Capture the cell that displays the provided text and extract its (X, Y) central coordinate. 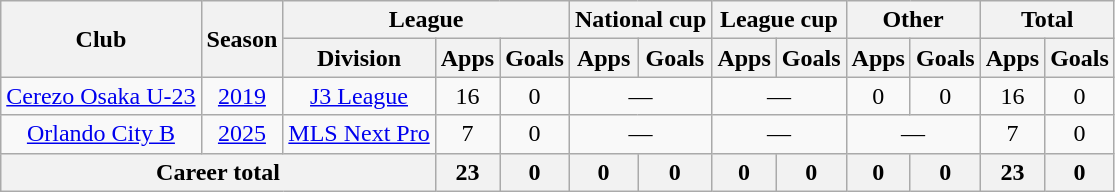
Orlando City B (101, 134)
Season (242, 39)
J3 League (359, 96)
MLS Next Pro (359, 134)
Division (359, 58)
Total (1047, 20)
Cerezo Osaka U-23 (101, 96)
Other (913, 20)
Club (101, 39)
Career total (218, 172)
League (426, 20)
2019 (242, 96)
League cup (779, 20)
National cup (640, 20)
2025 (242, 134)
